Search for the cell housing the specified text and yield its (X, Y) center coordinate. 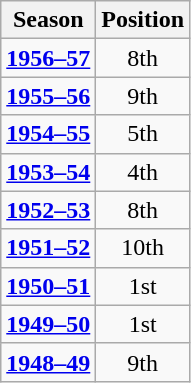
1948–49 (48, 362)
5th (143, 134)
4th (143, 172)
1953–54 (48, 172)
1955–56 (48, 96)
1950–51 (48, 286)
1952–53 (48, 210)
1951–52 (48, 248)
1954–55 (48, 134)
Position (143, 20)
1956–57 (48, 58)
1949–50 (48, 324)
Season (48, 20)
10th (143, 248)
